Capture the cell that displays the provided text and extract its [x, y] central coordinate. 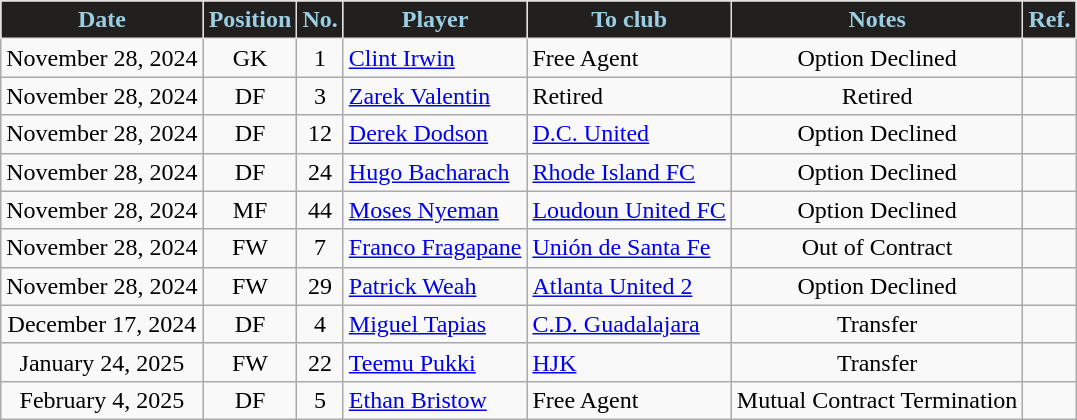
Teemu Pukki [435, 362]
D.C. United [629, 134]
44 [320, 210]
Out of Contract [877, 248]
MF [250, 210]
22 [320, 362]
Patrick Weah [435, 286]
Loudoun United FC [629, 210]
Clint Irwin [435, 58]
December 17, 2024 [102, 324]
Unión de Santa Fe [629, 248]
1 [320, 58]
3 [320, 96]
To club [629, 20]
HJK [629, 362]
Date [102, 20]
Player [435, 20]
Moses Nyeman [435, 210]
5 [320, 400]
Atlanta United 2 [629, 286]
Mutual Contract Termination [877, 400]
7 [320, 248]
February 4, 2025 [102, 400]
24 [320, 172]
January 24, 2025 [102, 362]
12 [320, 134]
Zarek Valentin [435, 96]
Ref. [1050, 20]
Notes [877, 20]
Hugo Bacharach [435, 172]
4 [320, 324]
Miguel Tapias [435, 324]
GK [250, 58]
No. [320, 20]
Derek Dodson [435, 134]
C.D. Guadalajara [629, 324]
Position [250, 20]
Franco Fragapane [435, 248]
Ethan Bristow [435, 400]
29 [320, 286]
Rhode Island FC [629, 172]
